Pinpoint the cell where the given text exists, returning its (X, Y) midpoint coordinate. 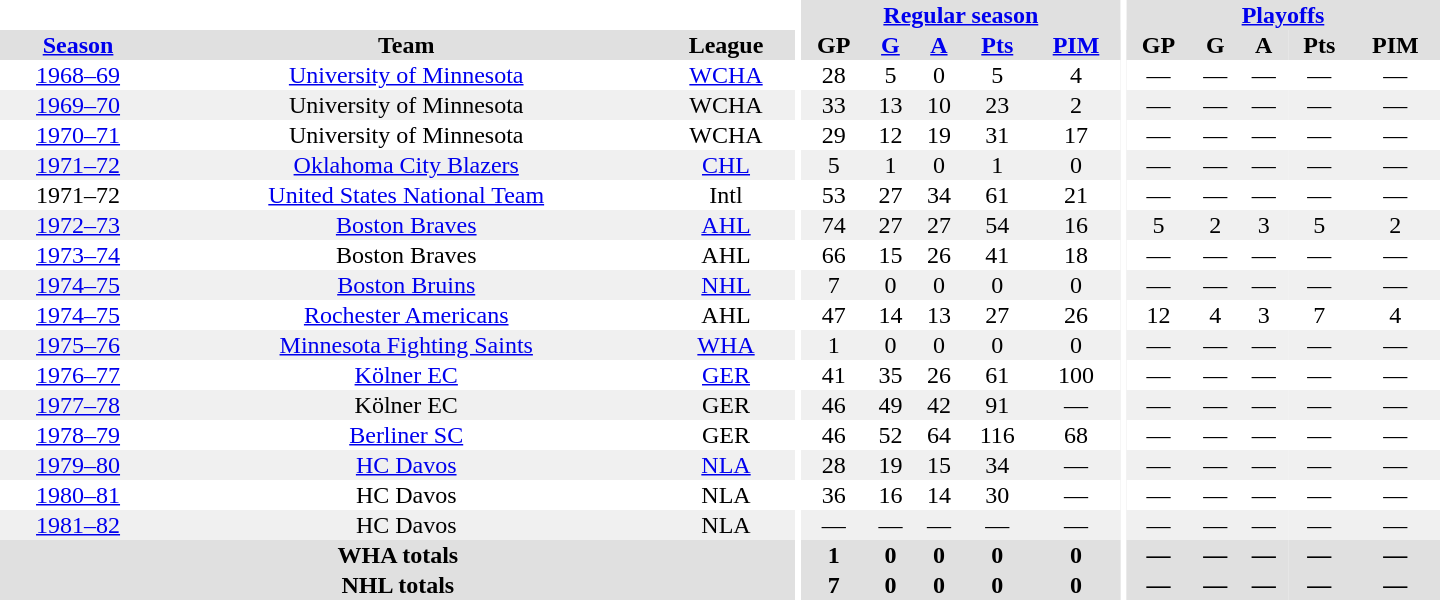
1975–76 (78, 345)
WHA (726, 345)
Minnesota Fighting Saints (406, 345)
Season (78, 45)
1980–81 (78, 495)
100 (1076, 375)
Berliner SC (406, 435)
Oklahoma City Blazers (406, 165)
Rochester Americans (406, 315)
74 (834, 225)
WHA totals (398, 555)
21 (1076, 195)
23 (997, 105)
Regular season (960, 15)
91 (997, 405)
33 (834, 105)
1976–77 (78, 375)
31 (997, 135)
United States National Team (406, 195)
68 (1076, 435)
1981–82 (78, 525)
1978–79 (78, 435)
NHL totals (398, 585)
1968–69 (78, 75)
1970–71 (78, 135)
53 (834, 195)
Team (406, 45)
36 (834, 495)
49 (890, 405)
1969–70 (78, 105)
CHL (726, 165)
1977–78 (78, 405)
Playoffs (1283, 15)
66 (834, 255)
Boston Bruins (406, 285)
47 (834, 315)
116 (997, 435)
29 (834, 135)
17 (1076, 135)
Intl (726, 195)
35 (890, 375)
30 (997, 495)
1972–73 (78, 225)
54 (997, 225)
42 (939, 405)
1973–74 (78, 255)
1979–80 (78, 465)
18 (1076, 255)
NHL (726, 285)
10 (939, 105)
League (726, 45)
52 (890, 435)
64 (939, 435)
